Capture the cell that displays the provided text and extract its (x, y) central coordinate. 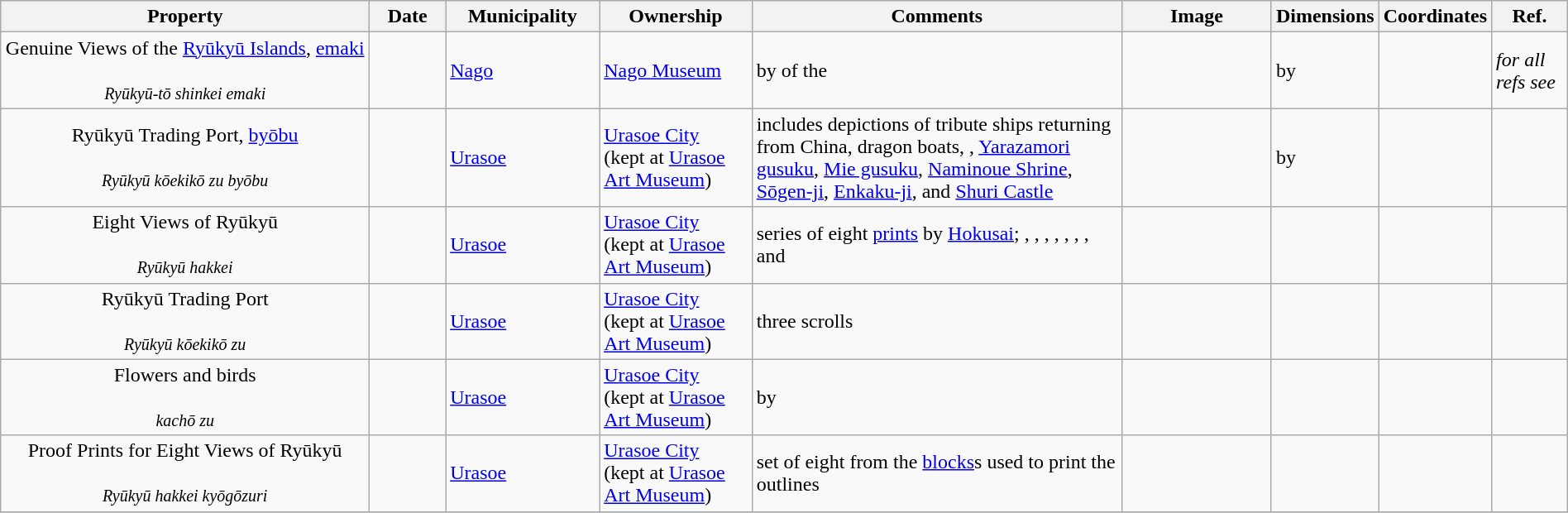
Nago (523, 70)
by of the (936, 70)
Coordinates (1435, 17)
series of eight prints by Hokusai; , , , , , , , and (936, 245)
Municipality (523, 17)
set of eight from the blockss used to print the outlines (936, 473)
Ownership (676, 17)
Flowers and birdskachō zu (185, 397)
Ryūkyū Trading PortRyūkyū kōekikō zu (185, 321)
Comments (936, 17)
three scrolls (936, 321)
Proof Prints for Eight Views of RyūkyūRyūkyū hakkei kyōgōzuri (185, 473)
Eight Views of RyūkyūRyūkyū hakkei (185, 245)
Ref. (1530, 17)
Ryūkyū Trading Port, byōbuRyūkyū kōekikō zu byōbu (185, 157)
Date (408, 17)
Dimensions (1325, 17)
for all refs see (1530, 70)
Nago Museum (676, 70)
Image (1198, 17)
Genuine Views of the Ryūkyū Islands, emakiRyūkyū-tō shinkei emaki (185, 70)
Property (185, 17)
